Output the (x, y) coordinate of the center of the cell containing the given text.  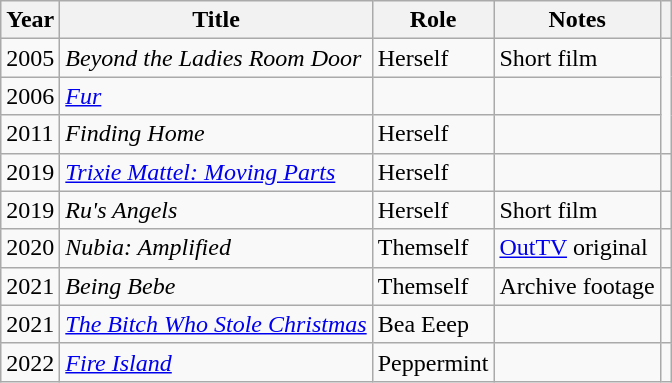
Beyond the Ladies Room Door (216, 58)
2011 (30, 134)
2005 (30, 58)
Archive footage (577, 286)
Fur (216, 96)
2022 (30, 362)
Trixie Mattel: Moving Parts (216, 172)
Title (216, 20)
Role (433, 20)
Fire Island (216, 362)
Finding Home (216, 134)
2006 (30, 96)
The Bitch Who Stole Christmas (216, 324)
Notes (577, 20)
Year (30, 20)
Bea Eeep (433, 324)
Being Bebe (216, 286)
Ru's Angels (216, 210)
2020 (30, 248)
Peppermint (433, 362)
Nubia: Amplified (216, 248)
OutTV original (577, 248)
